Capture the cell that displays the provided text and extract its (x, y) central coordinate. 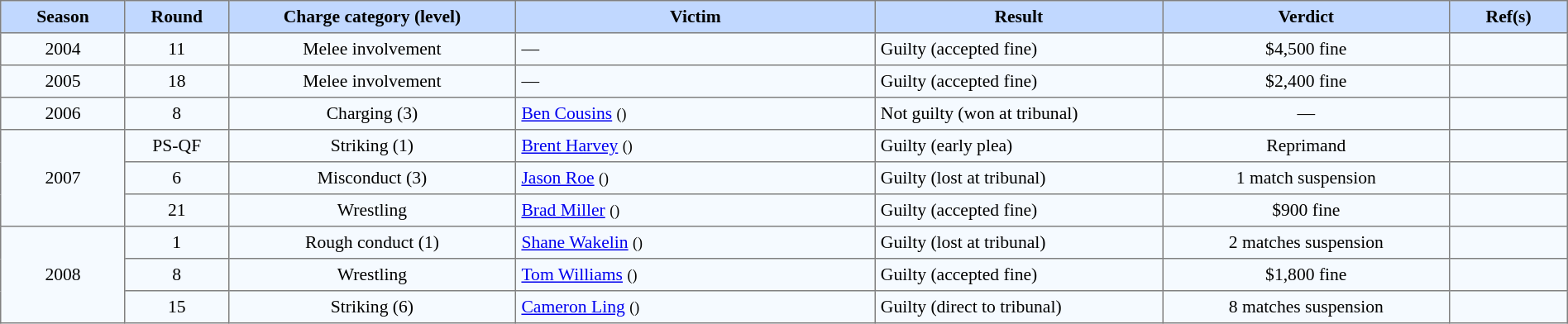
Result (1019, 17)
Brent Harvey () (696, 145)
1 (177, 243)
Guilty (early plea) (1019, 145)
Ref(s) (1508, 17)
Charge category (level) (372, 17)
8 matches suspension (1307, 307)
Reprimand (1307, 145)
Misconduct (3) (372, 179)
Cameron Ling () (696, 307)
PS-QF (177, 145)
Guilty (direct to tribunal) (1019, 307)
Shane Wakelin () (696, 243)
Round (177, 17)
11 (177, 50)
Season (63, 17)
1 match suspension (1307, 179)
$2,400 fine (1307, 81)
$900 fine (1307, 210)
Verdict (1307, 17)
Not guilty (won at tribunal) (1019, 114)
$4,500 fine (1307, 50)
2007 (63, 179)
2 matches suspension (1307, 243)
Victim (696, 17)
Rough conduct (1) (372, 243)
18 (177, 81)
21 (177, 210)
6 (177, 179)
Charging (3) (372, 114)
2005 (63, 81)
2008 (63, 274)
Brad Miller () (696, 210)
2004 (63, 50)
Ben Cousins () (696, 114)
Striking (1) (372, 145)
Jason Roe () (696, 179)
$1,800 fine (1307, 274)
Striking (6) (372, 307)
Tom Williams () (696, 274)
2006 (63, 114)
15 (177, 307)
